Find where the given text appears and provide that cell's center as (x, y) coordinate. 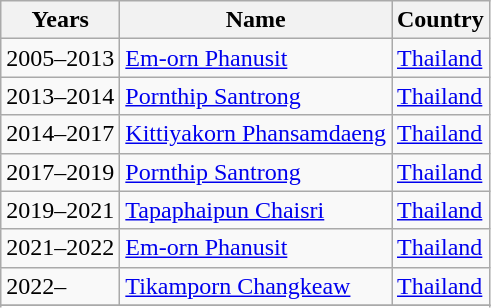
Kittiyakorn Phansamdaeng (256, 134)
Tapaphaipun Chaisri (256, 210)
2022– (60, 286)
2013–2014 (60, 96)
2014–2017 (60, 134)
2005–2013 (60, 58)
Country (441, 20)
Name (256, 20)
Tikamporn Changkeaw (256, 286)
2019–2021 (60, 210)
2021–2022 (60, 248)
2017–2019 (60, 172)
Years (60, 20)
